Extract the (X, Y) coordinate from the center of the cell holding the provided text.  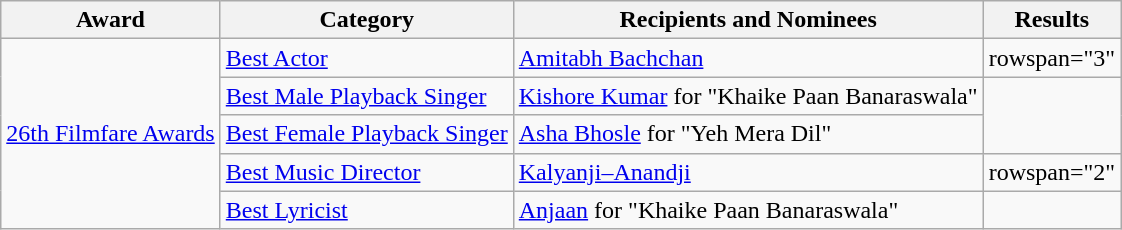
Best Lyricist (366, 210)
Category (366, 20)
rowspan="3" (1052, 58)
26th Filmfare Awards (110, 134)
Kalyanji–Anandji (748, 172)
rowspan="2" (1052, 172)
Amitabh Bachchan (748, 58)
Best Male Playback Singer (366, 96)
Award (110, 20)
Results (1052, 20)
Best Music Director (366, 172)
Best Female Playback Singer (366, 134)
Kishore Kumar for "Khaike Paan Banaraswala" (748, 96)
Best Actor (366, 58)
Recipients and Nominees (748, 20)
Asha Bhosle for "Yeh Mera Dil" (748, 134)
Anjaan for "Khaike Paan Banaraswala" (748, 210)
